Pinpoint the cell where the given text exists, returning its (X, Y) midpoint coordinate. 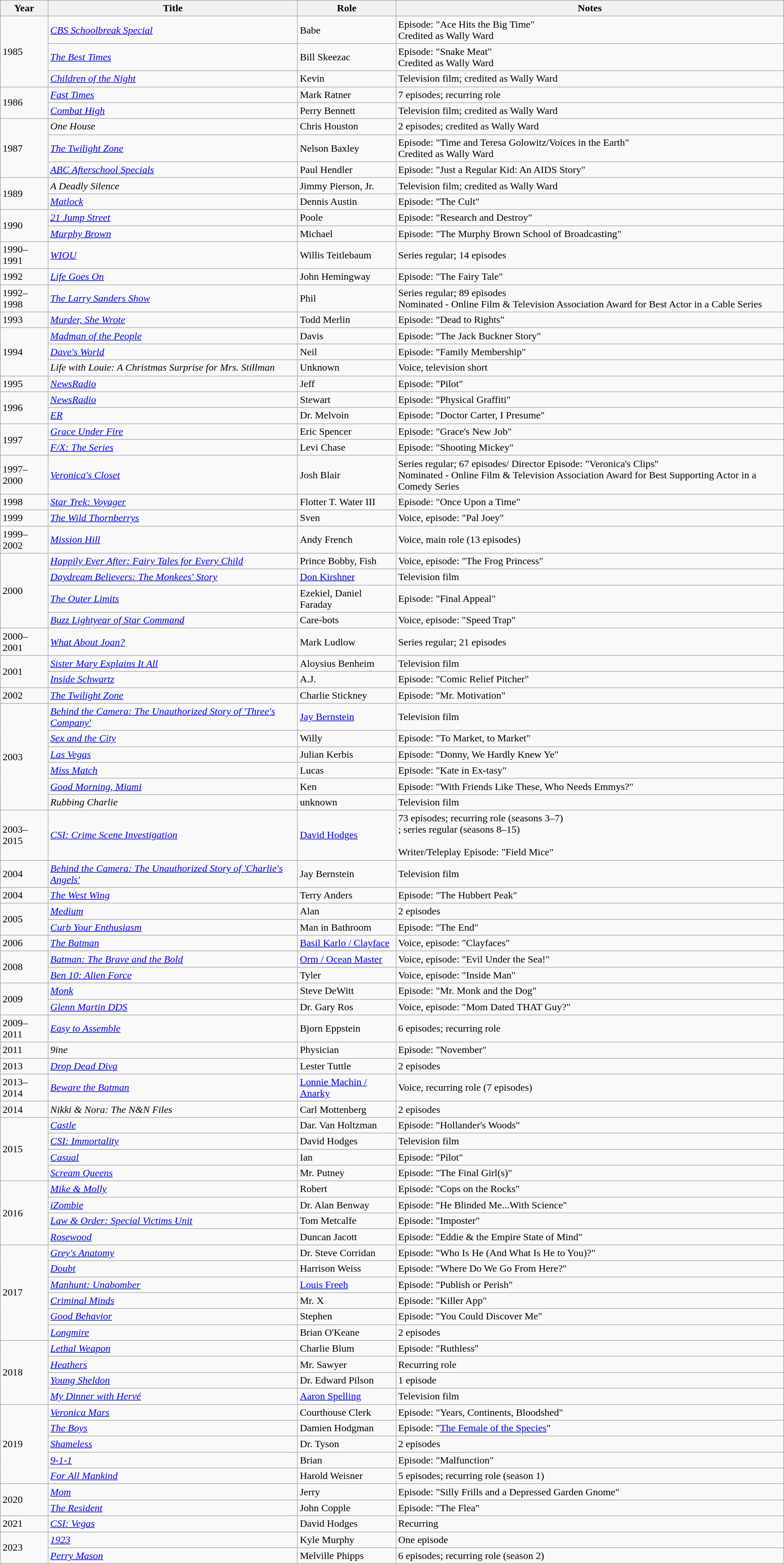
Dr. Gary Ros (347, 1007)
Shameless (173, 1444)
7 episodes; recurring role (590, 95)
Lethal Weapon (173, 1348)
Willy (347, 738)
2016 (24, 1213)
Longmire (173, 1332)
Episode: "Malfunction" (590, 1460)
Voice, episode: "Clayfaces" (590, 943)
Episode: "Snake Meat"Credited as Wally Ward (590, 57)
Voice, television short (590, 368)
Kevin (347, 79)
My Dinner with Hervé (173, 1396)
Curb Your Enthusiasm (173, 927)
CSI: Immortality (173, 1141)
Episode: "You Could Discover Me" (590, 1316)
Star Trek: Voyager (173, 502)
What About Joan? (173, 642)
Beware the Batman (173, 1087)
1999 (24, 518)
A Deadly Silence (173, 186)
2003 (24, 756)
Nikki & Nora: The N&N Files (173, 1109)
Rosewood (173, 1237)
A.J. (347, 679)
Brian O'Keane (347, 1332)
Charlie Stickney (347, 695)
Veronica Mars (173, 1412)
Courthouse Clerk (347, 1412)
Recurring role (590, 1364)
1 episode (590, 1380)
Ken (347, 786)
Criminal Minds (173, 1301)
Episode: "Dead to Rights" (590, 320)
Episode: "Comic Relief Pitcher" (590, 679)
Orm / Ocean Master (347, 959)
Carl Mottenberg (347, 1109)
Sven (347, 518)
21 Jump Street (173, 217)
John Hemingway (347, 277)
2006 (24, 943)
Episode: "Mr. Monk and the Dog" (590, 991)
2009–2011 (24, 1029)
Manhunt: Unabomber (173, 1285)
Role (347, 8)
Episode: "The Fairy Tale" (590, 277)
CBS Schoolbreak Special (173, 30)
Recurring (590, 1524)
Inside Schwartz (173, 679)
Aloysius Benheim (347, 663)
Episode: "The Flea" (590, 1508)
The West Wing (173, 896)
Murphy Brown (173, 233)
Stewart (347, 400)
5 episodes; recurring role (season 1) (590, 1476)
Las Vegas (173, 754)
Louis Freeh (347, 1285)
2000–2001 (24, 642)
ABC Afterschool Specials (173, 170)
iZombie (173, 1205)
The Batman (173, 943)
Mr. Sawyer (347, 1364)
Todd Merlin (347, 320)
Sister Mary Explains It All (173, 663)
2023 (24, 1548)
Episode: "The Jack Buckner Story" (590, 336)
Year (24, 8)
Episode: "Eddie & the Empire State of Mind" (590, 1237)
unknown (347, 802)
Episode: "Cops on the Rocks" (590, 1189)
Lonnie Machin / Anarky (347, 1087)
Dr. Alan Benway (347, 1205)
Bill Skeezac (347, 57)
Poole (347, 217)
Sex and the City (173, 738)
Episode: "Research and Destroy" (590, 217)
Episode: "Hollander's Woods" (590, 1125)
For All Mankind (173, 1476)
2021 (24, 1524)
Episode: "The Hubbert Peak" (590, 896)
1986 (24, 103)
Rubbing Charlie (173, 802)
Episode: "Publish or Perish" (590, 1285)
Episode: "Imposter" (590, 1221)
2005 (24, 919)
Episode: "Killer App" (590, 1301)
1997 (24, 439)
Levi Chase (347, 447)
Doubt (173, 1269)
Notes (590, 8)
Episode: "The Cult" (590, 201)
Happily Ever After: Fairy Tales for Every Child (173, 561)
Mike & Molly (173, 1189)
Episode: "Kate in Ex-tasy" (590, 770)
The Best Times (173, 57)
The Boys (173, 1428)
Lucas (347, 770)
Jimmy Pierson, Jr. (347, 186)
Title (173, 8)
Monk (173, 991)
Episode: "Years, Continents, Bloodshed" (590, 1412)
Glenn Martin DDS (173, 1007)
Behind the Camera: The Unauthorized Story of 'Three's Company' (173, 717)
Miss Match (173, 770)
Dave's World (173, 352)
Mark Ratner (347, 95)
Series regular; 14 episodes (590, 256)
Harold Weisner (347, 1476)
Nelson Baxley (347, 148)
2015 (24, 1149)
Life with Louie: A Christmas Surprise for Mrs. Stillman (173, 368)
Damien Hodgman (347, 1428)
Law & Order: Special Victims Unit (173, 1221)
Children of the Night (173, 79)
Julian Kerbis (347, 754)
1994 (24, 352)
Dr. Tyson (347, 1444)
Episode: "The Murphy Brown School of Broadcasting" (590, 233)
Voice, recurring role (7 episodes) (590, 1087)
Episode: "Donny, We Hardly Knew Ye" (590, 754)
2013 (24, 1066)
Daydream Believers: The Monkees' Story (173, 577)
1996 (24, 408)
Voice, episode: "Mom Dated THAT Guy?" (590, 1007)
The Resident (173, 1508)
1992–1998 (24, 298)
2000 (24, 591)
2011 (24, 1050)
1990–1991 (24, 256)
Perry Bennett (347, 111)
2001 (24, 671)
Episode: "Ace Hits the Big Time"Credited as Wally Ward (590, 30)
Voice, episode: "The Frog Princess" (590, 561)
6 episodes; recurring role (season 2) (590, 1556)
Batman: The Brave and the Bold (173, 959)
Episode: "Just a Regular Kid: An AIDS Story" (590, 170)
Dr. Edward Pilson (347, 1380)
Castle (173, 1125)
Casual (173, 1157)
Voice, episode: "Speed Trap" (590, 620)
1993 (24, 320)
John Copple (347, 1508)
Steve DeWitt (347, 991)
Perry Mason (173, 1556)
Melville Phipps (347, 1556)
Care-bots (347, 620)
Mom (173, 1492)
Lester Tuttle (347, 1066)
Series regular; 21 episodes (590, 642)
2002 (24, 695)
Terry Anders (347, 896)
Fast Times (173, 95)
Andy French (347, 539)
Episode: "Physical Graffiti" (590, 400)
1999–2002 (24, 539)
Good Behavior (173, 1316)
Willis Teitlebaum (347, 256)
Bjorn Eppstein (347, 1029)
Phil (347, 298)
The Wild Thornberrys (173, 518)
Mr. X (347, 1301)
73 episodes; recurring role (seasons 3–7); series regular (seasons 8–15) Writer/Teleplay Episode: "Field Mice" (590, 835)
The Outer Limits (173, 599)
Charlie Blum (347, 1348)
Combat High (173, 111)
Voice, episode: "Evil Under the Sea!" (590, 959)
Jeff (347, 384)
Episode: "Who Is He (And What Is He to You)?" (590, 1253)
Episode: "Silly Frills and a Depressed Garden Gnome" (590, 1492)
Harrison Weiss (347, 1269)
Dr. Melvoin (347, 416)
Man in Bathroom (347, 927)
Voice, main role (13 episodes) (590, 539)
Michael (347, 233)
Grey's Anatomy (173, 1253)
Chris Houston (347, 126)
Episode: "The Final Girl(s)" (590, 1173)
Ezekiel, Daniel Faraday (347, 599)
2018 (24, 1372)
Episode: "Mr. Motivation" (590, 695)
2008 (24, 967)
Scream Queens (173, 1173)
1990 (24, 225)
Episode: "November" (590, 1050)
Good Morning, Miami (173, 786)
1987 (24, 148)
CSI: Vegas (173, 1524)
Alan (347, 911)
1992 (24, 277)
Prince Bobby, Fish (347, 561)
1995 (24, 384)
Voice, episode: "Pal Joey" (590, 518)
Duncan Jacott (347, 1237)
1923 (173, 1540)
Mr. Putney (347, 1173)
Voice, episode: "Inside Man" (590, 975)
Flotter T. Water III (347, 502)
Kyle Murphy (347, 1540)
CSI: Crime Scene Investigation (173, 835)
Easy to Assemble (173, 1029)
Series regular; 89 episodesNominated - Online Film & Television Association Award for Best Actor in a Cable Series (590, 298)
Young Sheldon (173, 1380)
2003–2015 (24, 835)
One episode (590, 1540)
Episode: "The Female of the Species" (590, 1428)
Josh Blair (347, 475)
Buzz Lightyear of Star Command (173, 620)
Unknown (347, 368)
Episode: "Final Appeal" (590, 599)
Jerry (347, 1492)
Paul Hendler (347, 170)
Grace Under Fire (173, 431)
Davis (347, 336)
9ine (173, 1050)
6 episodes; recurring role (590, 1029)
2009 (24, 999)
Brian (347, 1460)
Episode: "He Blinded Me...With Science" (590, 1205)
Basil Karlo / Clayface (347, 943)
Babe (347, 30)
Medium (173, 911)
Drop Dead Diva (173, 1066)
One House (173, 126)
Physician (347, 1050)
Dr. Steve Corridan (347, 1253)
1997–2000 (24, 475)
Mission Hill (173, 539)
Episode: "Shooting Mickey" (590, 447)
1985 (24, 52)
9-1-1 (173, 1460)
Murder, She Wrote (173, 320)
Behind the Camera: The Unauthorized Story of 'Charlie's Angels' (173, 874)
ER (173, 416)
Episode: "Once Upon a Time" (590, 502)
Aaron Spelling (347, 1396)
Mark Ludlow (347, 642)
Matlock (173, 201)
2014 (24, 1109)
Life Goes On (173, 277)
Robert (347, 1189)
2013–2014 (24, 1087)
Veronica's Closet (173, 475)
Ian (347, 1157)
Don Kirshner (347, 577)
Episode: "To Market, to Market" (590, 738)
2017 (24, 1293)
Eric Spencer (347, 431)
Episode: "Family Membership" (590, 352)
Dar. Van Holtzman (347, 1125)
Madman of the People (173, 336)
WIOU (173, 256)
1998 (24, 502)
Episode: "Grace's New Job" (590, 431)
Episode: "Doctor Carter, I Presume" (590, 416)
Tyler (347, 975)
The Larry Sanders Show (173, 298)
Episode: "With Friends Like These, Who Needs Emmys?" (590, 786)
Episode: "Ruthless" (590, 1348)
Neil (347, 352)
Stephen (347, 1316)
Episode: "The End" (590, 927)
Episode: "Where Do We Go From Here?" (590, 1269)
Tom Metcalfe (347, 1221)
Episode: "Time and Teresa Golowitz/Voices in the Earth"Credited as Wally Ward (590, 148)
2 episodes; credited as Wally Ward (590, 126)
1989 (24, 194)
F/X: The Series (173, 447)
Ben 10: Alien Force (173, 975)
Heathers (173, 1364)
2019 (24, 1444)
2020 (24, 1500)
Dennis Austin (347, 201)
